Capture the cell that displays the provided text and extract its [X, Y] central coordinate. 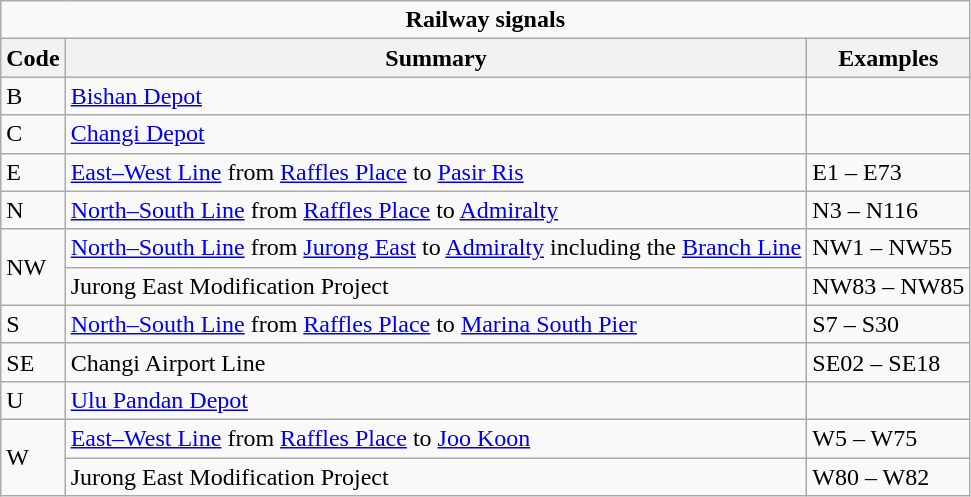
N3 – N116 [888, 210]
East–West Line from Raffles Place to Joo Koon [436, 438]
E [33, 172]
E1 – E73 [888, 172]
SE [33, 362]
Changi Depot [436, 134]
NW [33, 267]
Changi Airport Line [436, 362]
S [33, 324]
North–South Line from Raffles Place to Admiralty [436, 210]
SE02 – SE18 [888, 362]
W80 – W82 [888, 477]
C [33, 134]
Examples [888, 58]
B [33, 96]
Bishan Depot [436, 96]
U [33, 400]
N [33, 210]
NW83 – NW85 [888, 286]
Code [33, 58]
North–South Line from Raffles Place to Marina South Pier [436, 324]
Summary [436, 58]
Ulu Pandan Depot [436, 400]
W5 – W75 [888, 438]
W [33, 457]
East–West Line from Raffles Place to Pasir Ris [436, 172]
S7 – S30 [888, 324]
North–South Line from Jurong East to Admiralty including the Branch Line [436, 248]
NW1 – NW55 [888, 248]
Railway signals [486, 20]
